Locate the cell with the specified text and output its [X, Y] center coordinate. 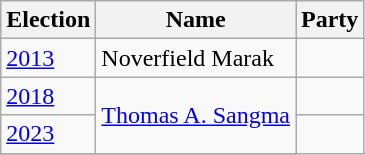
Name [196, 20]
Party [330, 20]
2013 [48, 58]
Thomas A. Sangma [196, 115]
2018 [48, 96]
Election [48, 20]
Noverfield Marak [196, 58]
2023 [48, 134]
